For the text-containing cell, return its midpoint in (x, y) coordinate format. 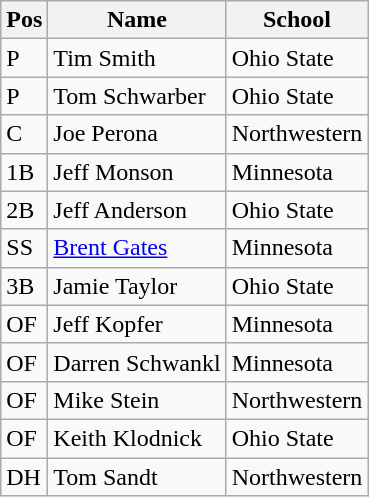
Pos (24, 20)
Jeff Monson (137, 172)
1B (24, 172)
SS (24, 248)
Jamie Taylor (137, 286)
Keith Klodnick (137, 438)
Jeff Kopfer (137, 324)
DH (24, 477)
2B (24, 210)
Tom Sandt (137, 477)
Joe Perona (137, 134)
Tom Schwarber (137, 96)
Darren Schwankl (137, 362)
Brent Gates (137, 248)
School (297, 20)
Name (137, 20)
Tim Smith (137, 58)
3B (24, 286)
Mike Stein (137, 400)
C (24, 134)
Jeff Anderson (137, 210)
